Find where the given text appears and provide that cell's center as [X, Y] coordinate. 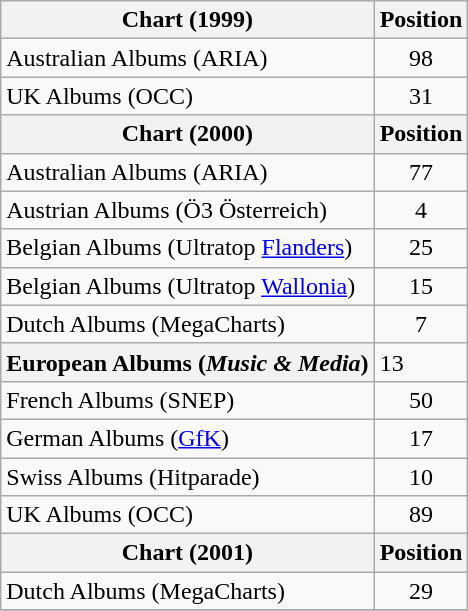
17 [421, 438]
31 [421, 96]
25 [421, 248]
Austrian Albums (Ö3 Österreich) [188, 210]
Belgian Albums (Ultratop Flanders) [188, 248]
98 [421, 58]
Chart (1999) [188, 20]
29 [421, 591]
Chart (2000) [188, 134]
4 [421, 210]
Chart (2001) [188, 553]
French Albums (SNEP) [188, 400]
7 [421, 324]
10 [421, 477]
89 [421, 515]
European Albums (Music & Media) [188, 362]
77 [421, 172]
Belgian Albums (Ultratop Wallonia) [188, 286]
German Albums (GfK) [188, 438]
Swiss Albums (Hitparade) [188, 477]
13 [421, 362]
50 [421, 400]
15 [421, 286]
